Detect which cell encompasses the target text, then output its (X, Y) center coordinate. 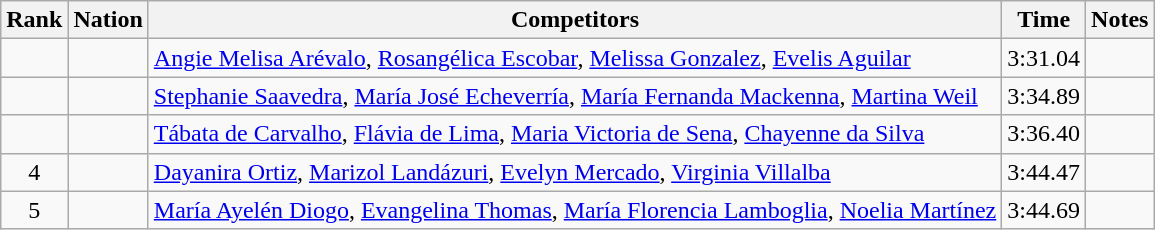
3:44.47 (1044, 172)
Competitors (575, 20)
Dayanira Ortiz, Marizol Landázuri, Evelyn Mercado, Virginia Villalba (575, 172)
Rank (34, 20)
4 (34, 172)
Time (1044, 20)
Tábata de Carvalho, Flávia de Lima, Maria Victoria de Sena, Chayenne da Silva (575, 134)
5 (34, 210)
Nation (108, 20)
Notes (1120, 20)
Stephanie Saavedra, María José Echeverría, María Fernanda Mackenna, Martina Weil (575, 96)
Angie Melisa Arévalo, Rosangélica Escobar, Melissa Gonzalez, Evelis Aguilar (575, 58)
3:36.40 (1044, 134)
María Ayelén Diogo, Evangelina Thomas, María Florencia Lamboglia, Noelia Martínez (575, 210)
3:34.89 (1044, 96)
3:44.69 (1044, 210)
3:31.04 (1044, 58)
